Return (x, y) of the center of cell containing provided text 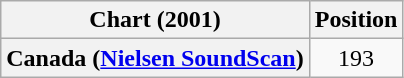
Canada (Nielsen SoundScan) (155, 58)
Chart (2001) (155, 20)
193 (356, 58)
Position (356, 20)
